Capture the cell that displays the provided text and extract its (x, y) central coordinate. 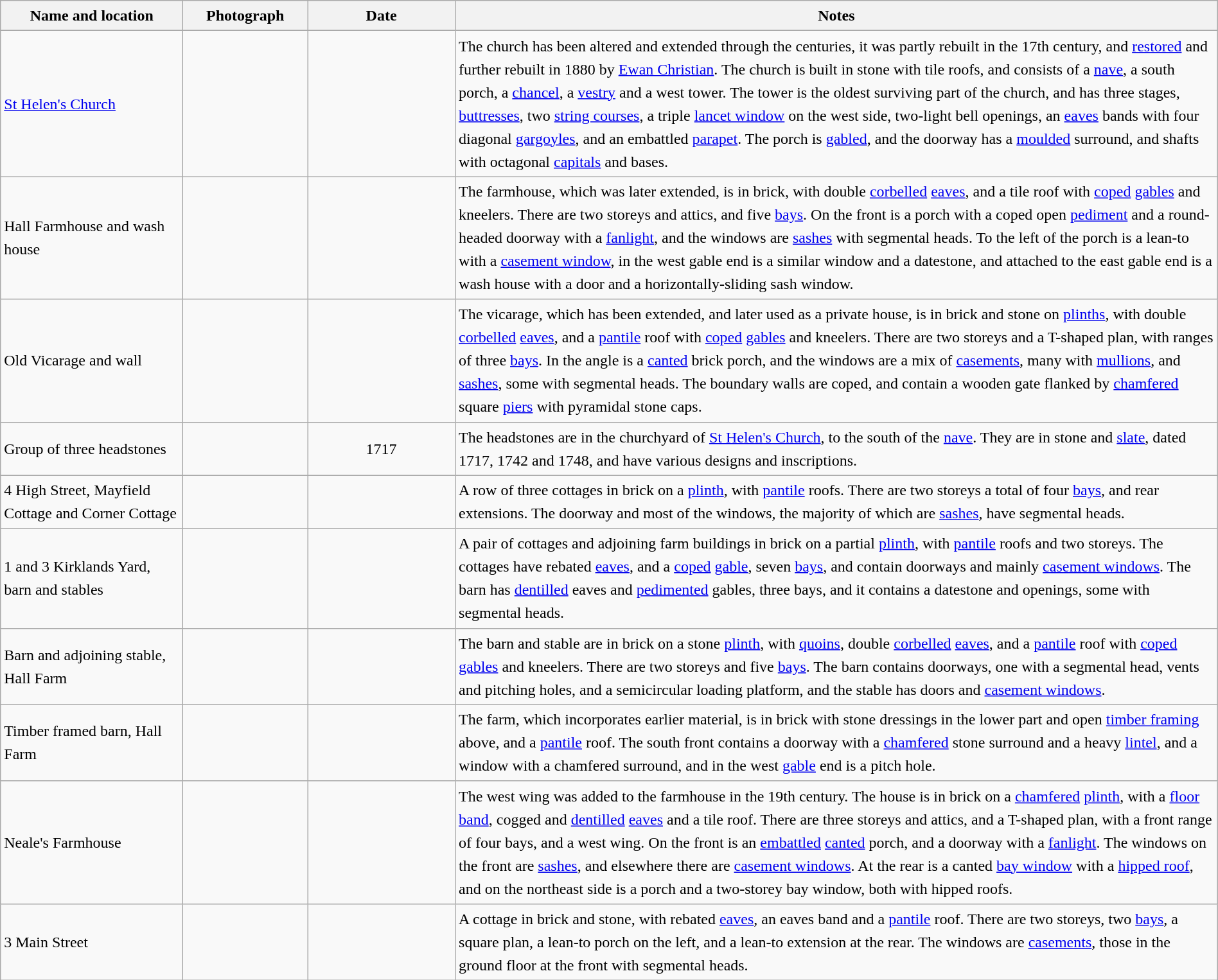
Hall Farmhouse and wash house (92, 238)
Date (382, 15)
Old Vicarage and wall (92, 361)
Notes (836, 15)
Name and location (92, 15)
Timber framed barn, Hall Farm (92, 742)
1717 (382, 448)
Neale's Farmhouse (92, 843)
Barn and adjoining stable, Hall Farm (92, 667)
3 Main Street (92, 941)
1 and 3 Kirklands Yard, barn and stables (92, 578)
Group of three headstones (92, 448)
St Helen's Church (92, 104)
4 High Street, Mayfield Cottage and Corner Cottage (92, 502)
Photograph (245, 15)
